For the text-containing cell, return its midpoint in (X, Y) coordinate format. 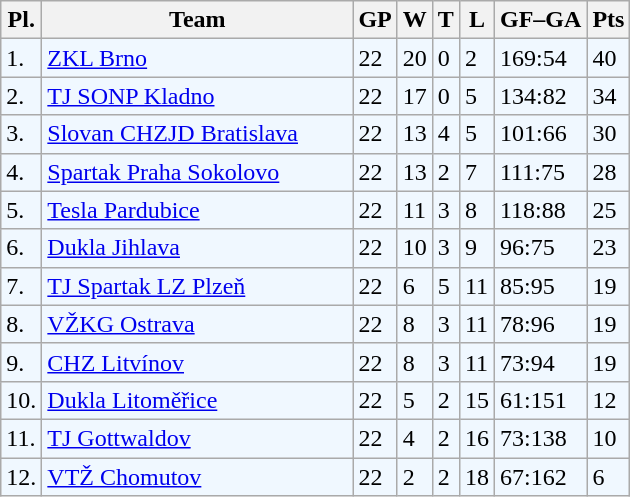
W (414, 20)
3. (22, 134)
L (476, 20)
73:94 (540, 362)
Tesla Pardubice (198, 210)
Dukla Litoměřice (198, 400)
Pts (608, 20)
Dukla Jihlava (198, 248)
10. (22, 400)
Spartak Praha Sokolovo (198, 172)
17 (414, 96)
18 (476, 477)
9 (476, 248)
15 (476, 400)
28 (608, 172)
101:66 (540, 134)
GF–GA (540, 20)
34 (608, 96)
134:82 (540, 96)
4. (22, 172)
12. (22, 477)
78:96 (540, 324)
67:162 (540, 477)
VŽKG Ostrava (198, 324)
5. (22, 210)
12 (608, 400)
169:54 (540, 58)
TJ Spartak LZ Plzeň (198, 286)
2. (22, 96)
73:138 (540, 438)
16 (476, 438)
CHZ Litvínov (198, 362)
61:151 (540, 400)
23 (608, 248)
40 (608, 58)
8. (22, 324)
VTŽ Chomutov (198, 477)
7. (22, 286)
85:95 (540, 286)
Pl. (22, 20)
96:75 (540, 248)
6. (22, 248)
T (446, 20)
9. (22, 362)
TJ Gottwaldov (198, 438)
30 (608, 134)
20 (414, 58)
TJ SONP Kladno (198, 96)
Slovan CHZJD Bratislava (198, 134)
118:88 (540, 210)
25 (608, 210)
ZKL Brno (198, 58)
1. (22, 58)
11. (22, 438)
Team (198, 20)
7 (476, 172)
GP (375, 20)
111:75 (540, 172)
